Identify which cell holds the provided text, then report its (x, y) central coordinate. 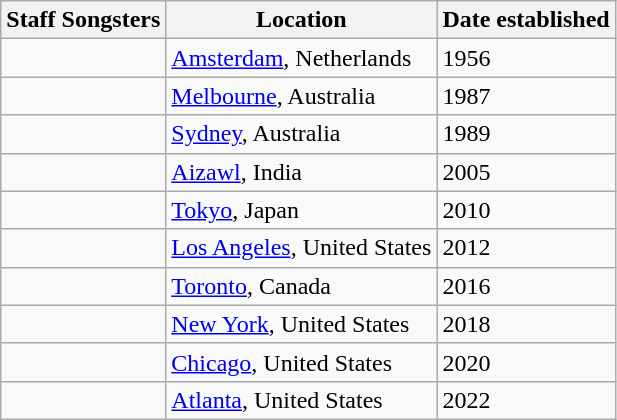
Location (302, 20)
2005 (526, 172)
New York, United States (302, 324)
2010 (526, 210)
2022 (526, 400)
Aizawl, India (302, 172)
Amsterdam, Netherlands (302, 58)
Toronto, Canada (302, 286)
Staff Songsters (84, 20)
Sydney, Australia (302, 134)
Melbourne, Australia (302, 96)
Los Angeles, United States (302, 248)
Chicago, United States (302, 362)
1989 (526, 134)
1987 (526, 96)
2012 (526, 248)
Date established (526, 20)
1956 (526, 58)
2020 (526, 362)
Atlanta, United States (302, 400)
Tokyo, Japan (302, 210)
2016 (526, 286)
2018 (526, 324)
